Identify which cell holds the provided text, then report its (x, y) central coordinate. 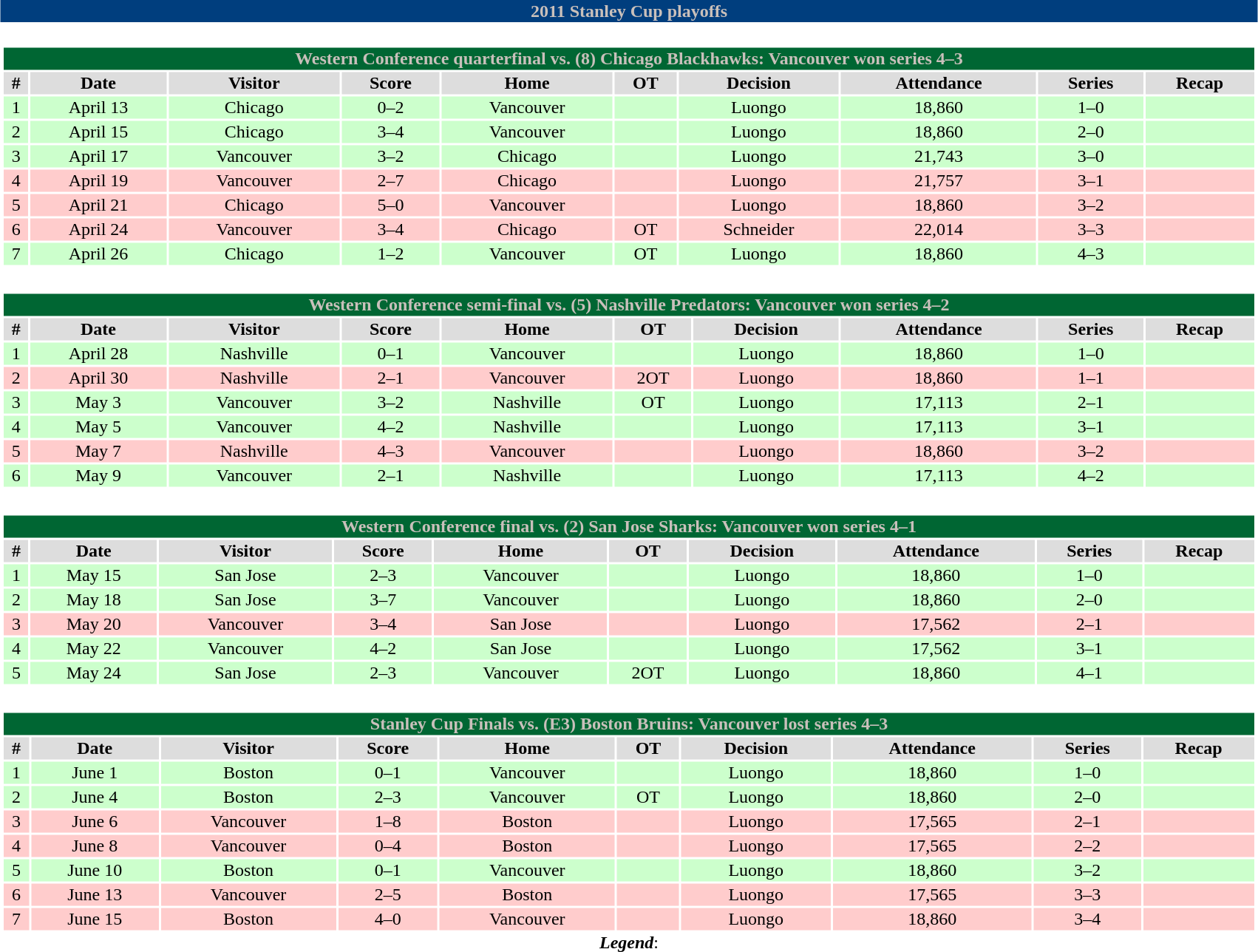
Stanley Cup Finals vs. (E3) Boston Bruins: Vancouver lost series 4–3 (628, 724)
21,743 (939, 156)
April 15 (98, 132)
May 20 (93, 625)
April 13 (98, 107)
Western Conference semi-final vs. (5) Nashville Predators: Vancouver won series 4–2 (628, 305)
1–8 (388, 821)
3–7 (383, 599)
2–7 (390, 181)
2–5 (388, 895)
May 5 (98, 426)
4–0 (388, 919)
1–2 (390, 254)
Western Conference quarterfinal vs. (8) Chicago Blackhawks: Vancouver won series 4–3 (628, 58)
4–1 (1089, 673)
3–0 (1091, 156)
June 6 (95, 821)
2–2 (1087, 846)
June 15 (95, 919)
June 1 (95, 772)
June 4 (95, 798)
June 10 (95, 870)
April 28 (98, 354)
May 7 (98, 452)
May 15 (93, 576)
May 24 (93, 673)
April 30 (98, 378)
0–4 (388, 846)
5–0 (390, 205)
June 13 (95, 895)
0–2 (390, 107)
May 9 (98, 475)
1–1 (1091, 378)
Schneider (758, 230)
April 24 (98, 230)
Western Conference final vs. (2) San Jose Sharks: Vancouver won series 4–1 (628, 527)
May 3 (98, 403)
21,757 (939, 181)
April 19 (98, 181)
April 17 (98, 156)
May 22 (93, 648)
April 21 (98, 205)
April 26 (98, 254)
May 18 (93, 599)
2011 Stanley Cup playoffs (629, 11)
June 8 (95, 846)
22,014 (939, 230)
